Output the [x, y] coordinate of the center of the cell containing the given text.  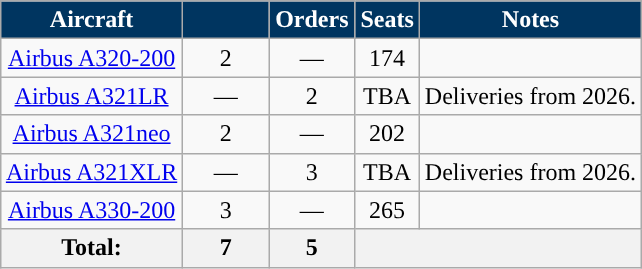
202 [387, 134]
Airbus A320-200 [91, 58]
Seats [387, 20]
174 [387, 58]
Notes [530, 20]
Airbus A330-200 [91, 210]
Orders [312, 20]
Aircraft [91, 20]
7 [226, 248]
265 [387, 210]
Airbus A321neo [91, 134]
5 [312, 248]
Airbus A321LR [91, 96]
Airbus A321XLR [91, 172]
Total: [91, 248]
